Determine the [x, y] coordinate at the center of the cell enclosing the given text.  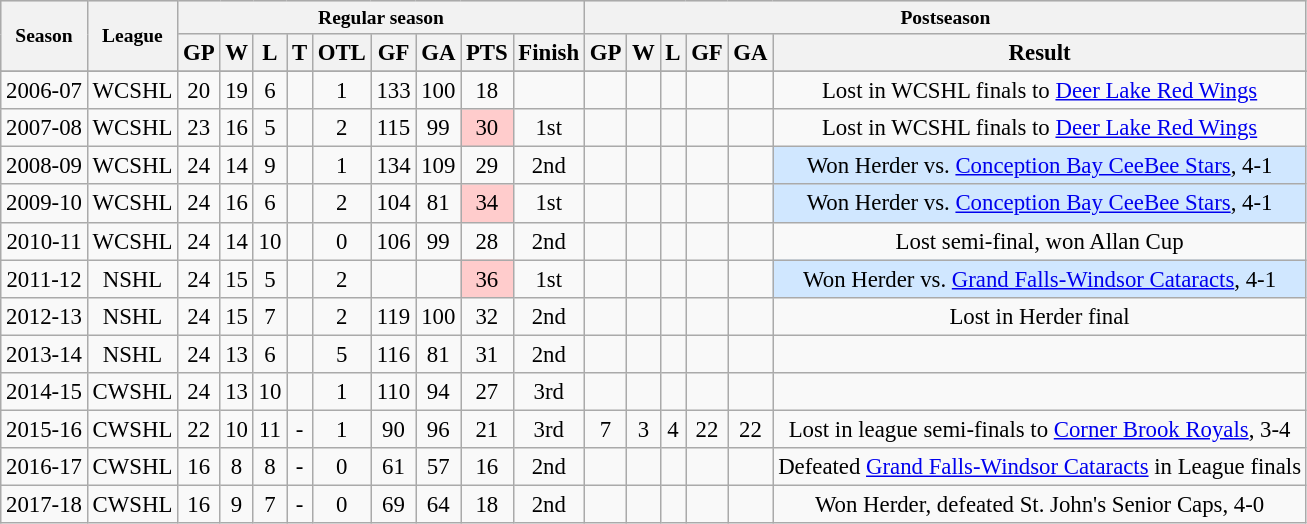
2007-08 [44, 128]
19 [236, 91]
28 [487, 241]
119 [394, 316]
109 [438, 166]
115 [394, 128]
61 [394, 467]
57 [438, 467]
Lost in league semi-finals to Corner Brook Royals, 3-4 [1040, 429]
2011-12 [44, 279]
32 [487, 316]
2008-09 [44, 166]
PTS [487, 53]
Won Herder vs. Grand Falls-Windsor Cataracts, 4-1 [1040, 279]
64 [438, 504]
2009-10 [44, 204]
94 [438, 392]
Won Herder, defeated St. John's Senior Caps, 4-0 [1040, 504]
2006-07 [44, 91]
T [300, 53]
36 [487, 279]
2010-11 [44, 241]
Postseason [945, 18]
3 [644, 429]
Season [44, 36]
110 [394, 392]
30 [487, 128]
Defeated Grand Falls-Windsor Cataracts in League finals [1040, 467]
69 [394, 504]
20 [199, 91]
Finish [548, 53]
2014-15 [44, 392]
11 [270, 429]
106 [394, 241]
2015-16 [44, 429]
104 [394, 204]
4 [673, 429]
2012-13 [44, 316]
2016-17 [44, 467]
134 [394, 166]
27 [487, 392]
90 [394, 429]
2017-18 [44, 504]
Result [1040, 53]
23 [199, 128]
League [132, 36]
OTL [342, 53]
31 [487, 354]
116 [394, 354]
Regular season [382, 18]
2013-14 [44, 354]
29 [487, 166]
21 [487, 429]
96 [438, 429]
34 [487, 204]
133 [394, 91]
Lost in Herder final [1040, 316]
Lost semi-final, won Allan Cup [1040, 241]
